Output the (x, y) coordinate of the center of the cell containing the given text.  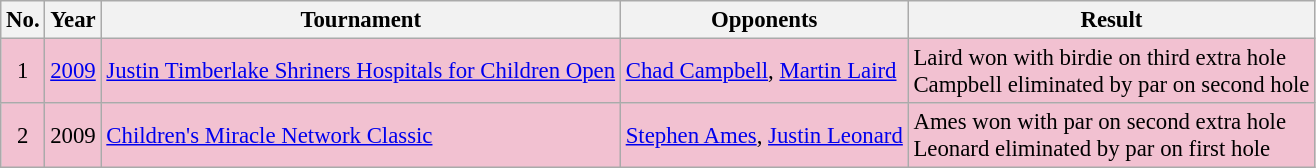
1 (23, 72)
Laird won with birdie on third extra holeCampbell eliminated by par on second hole (1112, 72)
Ames won with par on second extra holeLeonard eliminated by par on first hole (1112, 136)
No. (23, 20)
Opponents (764, 20)
2 (23, 136)
Children's Miracle Network Classic (360, 136)
Justin Timberlake Shriners Hospitals for Children Open (360, 72)
Stephen Ames, Justin Leonard (764, 136)
Tournament (360, 20)
Chad Campbell, Martin Laird (764, 72)
Year (73, 20)
Result (1112, 20)
